Identify which cell holds the provided text, then report its [x, y] central coordinate. 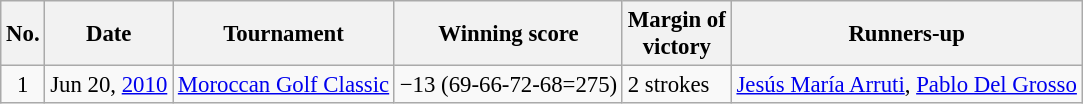
Jesús María Arruti, Pablo Del Grosso [906, 85]
Date [109, 34]
1 [23, 85]
2 strokes [676, 85]
No. [23, 34]
Tournament [284, 34]
Runners-up [906, 34]
Jun 20, 2010 [109, 85]
−13 (69-66-72-68=275) [508, 85]
Margin ofvictory [676, 34]
Moroccan Golf Classic [284, 85]
Winning score [508, 34]
